Capture the cell that displays the provided text and extract its (X, Y) central coordinate. 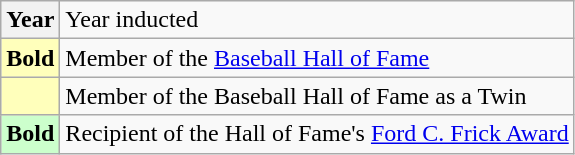
Member of the Baseball Hall of Fame as a Twin (317, 96)
Member of the Baseball Hall of Fame (317, 58)
Year inducted (317, 20)
Recipient of the Hall of Fame's Ford C. Frick Award (317, 134)
Year (30, 20)
